Find where the given text appears and provide that cell's center as [x, y] coordinate. 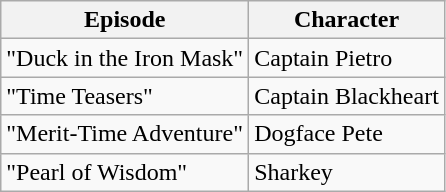
Dogface Pete [347, 134]
Captain Pietro [347, 58]
Episode [125, 20]
Sharkey [347, 172]
Captain Blackheart [347, 96]
"Time Teasers" [125, 96]
Character [347, 20]
"Pearl of Wisdom" [125, 172]
"Merit-Time Adventure" [125, 134]
"Duck in the Iron Mask" [125, 58]
